From the cell containing the given text, extract its center point as [x, y] coordinate. 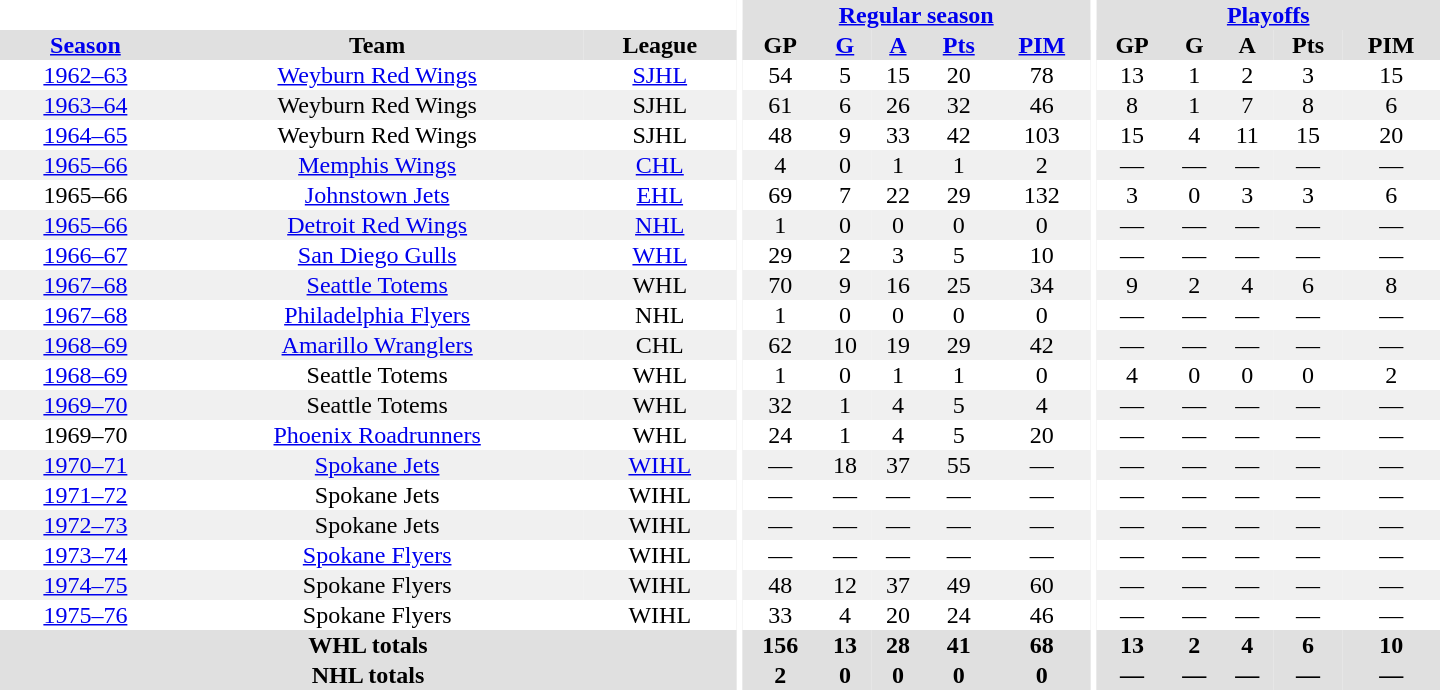
Team [378, 45]
1964–65 [86, 135]
11 [1248, 135]
103 [1042, 135]
1973–74 [86, 555]
61 [780, 105]
22 [898, 195]
156 [780, 645]
16 [898, 285]
Season [86, 45]
1971–72 [86, 495]
54 [780, 75]
26 [898, 105]
12 [844, 585]
25 [958, 285]
60 [1042, 585]
132 [1042, 195]
Memphis Wings [378, 165]
62 [780, 345]
League [660, 45]
1966–67 [86, 255]
28 [898, 645]
EHL [660, 195]
Regular season [916, 15]
Playoffs [1268, 15]
34 [1042, 285]
Phoenix Roadrunners [378, 435]
WHL totals [368, 645]
68 [1042, 645]
19 [898, 345]
Philadelphia Flyers [378, 315]
Detroit Red Wings [378, 225]
55 [958, 465]
41 [958, 645]
69 [780, 195]
49 [958, 585]
1962–63 [86, 75]
Amarillo Wranglers [378, 345]
1974–75 [86, 585]
1963–64 [86, 105]
San Diego Gulls [378, 255]
1972–73 [86, 525]
1975–76 [86, 615]
18 [844, 465]
NHL totals [368, 675]
1970–71 [86, 465]
Johnstown Jets [378, 195]
78 [1042, 75]
70 [780, 285]
